Return (x, y) of the center of cell containing provided text 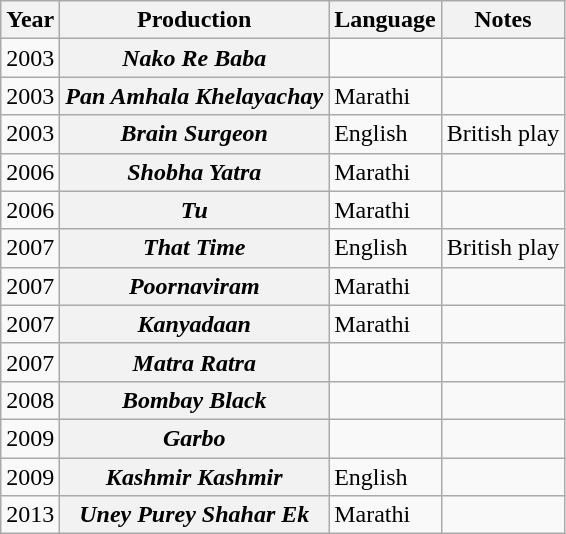
2013 (30, 515)
Bombay Black (194, 400)
Shobha Yatra (194, 172)
Poornaviram (194, 286)
Production (194, 20)
That Time (194, 248)
Uney Purey Shahar Ek (194, 515)
Language (385, 20)
Notes (503, 20)
2008 (30, 400)
Brain Surgeon (194, 134)
Nako Re Baba (194, 58)
Year (30, 20)
Kashmir Kashmir (194, 477)
Garbo (194, 438)
Pan Amhala Khelayachay (194, 96)
Tu (194, 210)
Kanyadaan (194, 324)
Matra Ratra (194, 362)
